Determine the (X, Y) coordinate at the center of the cell enclosing the given text.  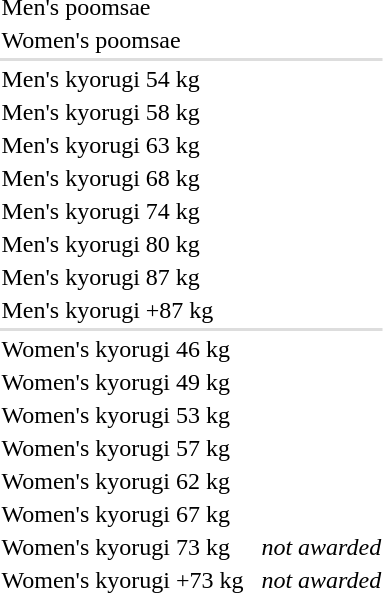
Women's kyorugi 67 kg (122, 514)
Men's kyorugi 80 kg (122, 244)
Men's kyorugi +87 kg (122, 310)
Men's kyorugi 68 kg (122, 178)
Men's kyorugi 58 kg (122, 112)
Women's kyorugi 62 kg (122, 481)
not awarded (322, 547)
Men's kyorugi 63 kg (122, 145)
Women's kyorugi 53 kg (122, 415)
Women's kyorugi 73 kg (122, 547)
Women's kyorugi 46 kg (122, 349)
Women's kyorugi 49 kg (122, 382)
Men's kyorugi 74 kg (122, 211)
Men's kyorugi 87 kg (122, 277)
Women's kyorugi 57 kg (122, 448)
Women's poomsae (122, 40)
Men's kyorugi 54 kg (122, 79)
